Return (X, Y) of the center of cell containing provided text 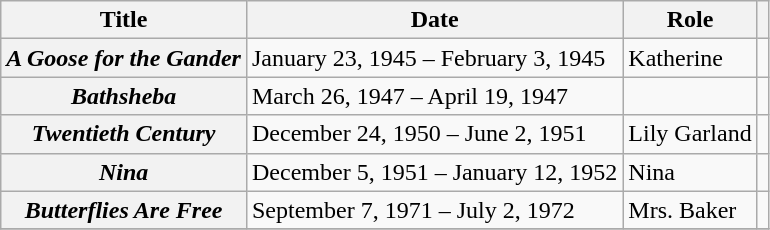
Katherine (690, 58)
Title (124, 20)
Date (434, 20)
Twentieth Century (124, 134)
December 24, 1950 – June 2, 1951 (434, 134)
Role (690, 20)
Mrs. Baker (690, 210)
Lily Garland (690, 134)
Butterflies Are Free (124, 210)
January 23, 1945 – February 3, 1945 (434, 58)
A Goose for the Gander (124, 58)
December 5, 1951 – January 12, 1952 (434, 172)
March 26, 1947 – April 19, 1947 (434, 96)
September 7, 1971 – July 2, 1972 (434, 210)
Bathsheba (124, 96)
